Return [X, Y] of the center of cell containing provided text 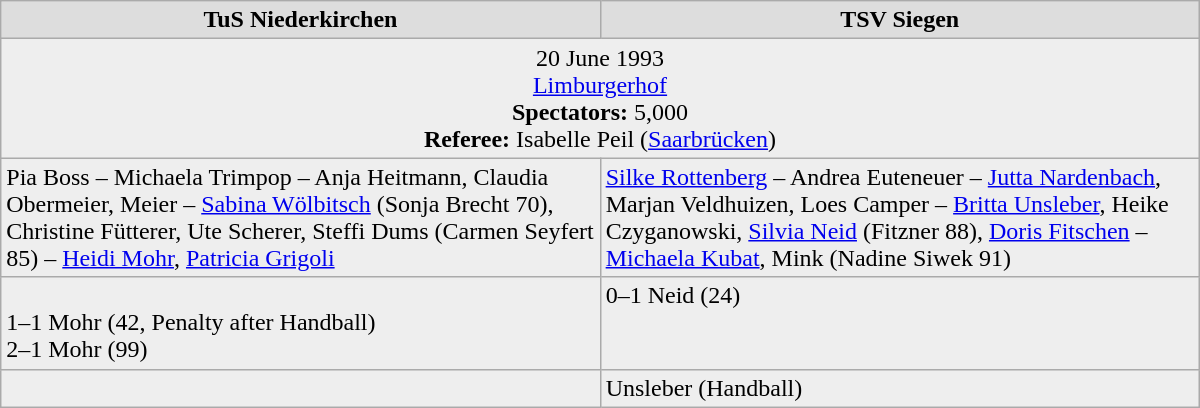
1–1 Mohr (42, Penalty after Handball) 2–1 Mohr (99) [300, 323]
TSV Siegen [900, 20]
0–1 Neid (24) [900, 323]
TuS Niederkirchen [300, 20]
20 June 1993 Limburgerhof Spectators: 5,000 Referee: Isabelle Peil (Saarbrücken) [600, 98]
Unsleber (Handball) [900, 388]
